Locate the cell with the specified text and output its [x, y] center coordinate. 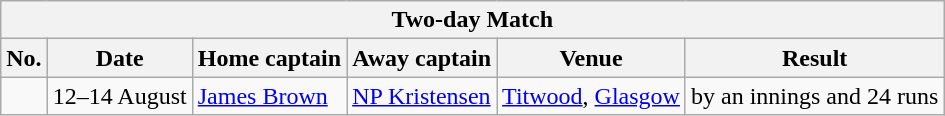
Date [120, 58]
NP Kristensen [422, 96]
Titwood, Glasgow [592, 96]
by an innings and 24 runs [814, 96]
Venue [592, 58]
James Brown [269, 96]
Two-day Match [472, 20]
Result [814, 58]
No. [24, 58]
Away captain [422, 58]
Home captain [269, 58]
12–14 August [120, 96]
